From the cell containing the given text, extract its center point as [x, y] coordinate. 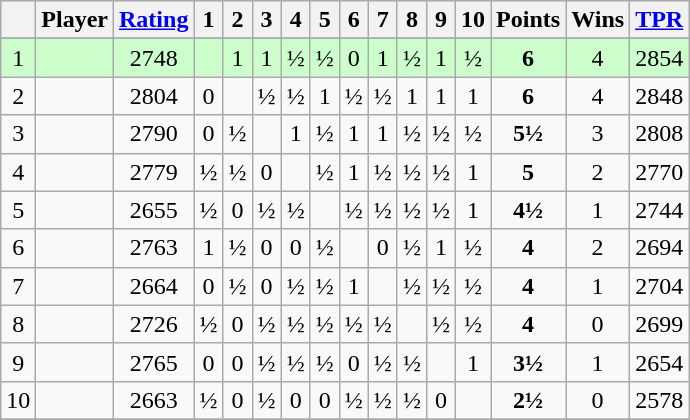
TPR [660, 20]
Points [528, 20]
4½ [528, 210]
2655 [154, 210]
2744 [660, 210]
2694 [660, 248]
2808 [660, 134]
2699 [660, 324]
2664 [154, 286]
2804 [154, 96]
3½ [528, 362]
2½ [528, 400]
2770 [660, 172]
2854 [660, 58]
2654 [660, 362]
2790 [154, 134]
5½ [528, 134]
2578 [660, 400]
Player [75, 20]
2663 [154, 400]
Rating [154, 20]
Wins [598, 20]
2748 [154, 58]
2704 [660, 286]
2765 [154, 362]
2779 [154, 172]
2763 [154, 248]
2726 [154, 324]
2848 [660, 96]
